For the text-containing cell, return its midpoint in (x, y) coordinate format. 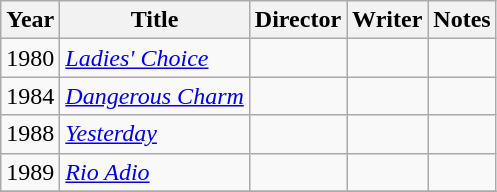
1989 (30, 172)
Ladies' Choice (155, 58)
Notes (462, 20)
Year (30, 20)
Writer (388, 20)
Yesterday (155, 134)
1988 (30, 134)
Dangerous Charm (155, 96)
Director (298, 20)
Rio Adio (155, 172)
1984 (30, 96)
Title (155, 20)
1980 (30, 58)
